Find where the given text appears and provide that cell's center as (x, y) coordinate. 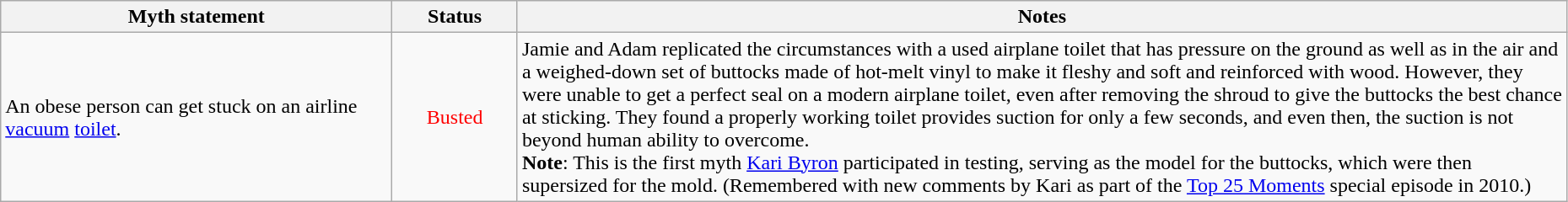
Notes (1042, 17)
Status (455, 17)
Busted (455, 117)
Myth statement (197, 17)
An obese person can get stuck on an airline vacuum toilet. (197, 117)
